For the text-containing cell, return its midpoint in (x, y) coordinate format. 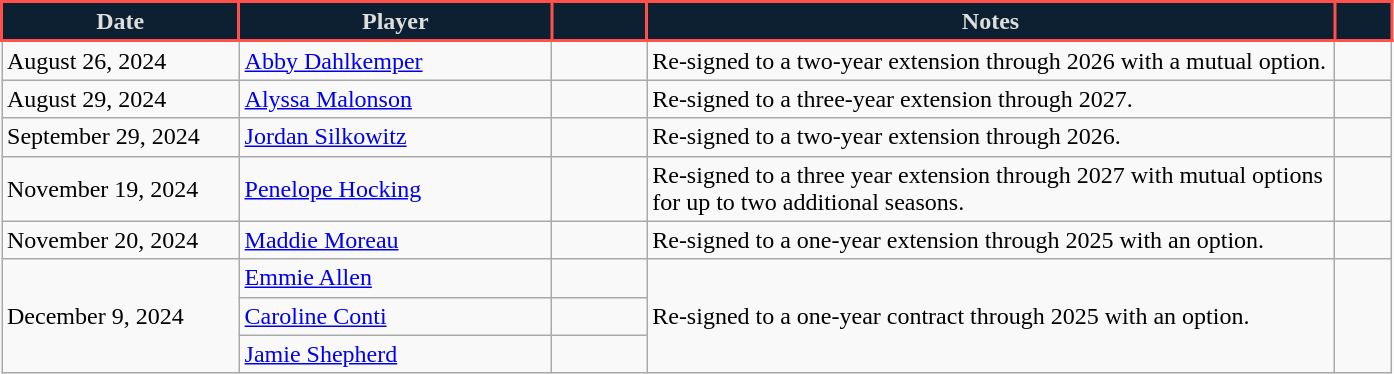
Alyssa Malonson (396, 99)
Re-signed to a three-year extension through 2027. (991, 99)
Re-signed to a two-year extension through 2026. (991, 137)
December 9, 2024 (121, 316)
Player (396, 22)
November 20, 2024 (121, 240)
Emmie Allen (396, 278)
August 26, 2024 (121, 60)
August 29, 2024 (121, 99)
Penelope Hocking (396, 188)
Re-signed to a one-year extension through 2025 with an option. (991, 240)
September 29, 2024 (121, 137)
November 19, 2024 (121, 188)
Abby Dahlkemper (396, 60)
Caroline Conti (396, 316)
Date (121, 22)
Re-signed to a one-year contract through 2025 with an option. (991, 316)
Re-signed to a three year extension through 2027 with mutual options for up to two additional seasons. (991, 188)
Notes (991, 22)
Re-signed to a two-year extension through 2026 with a mutual option. (991, 60)
Maddie Moreau (396, 240)
Jordan Silkowitz (396, 137)
Jamie Shepherd (396, 354)
